Find where the given text appears and provide that cell's center as (x, y) coordinate. 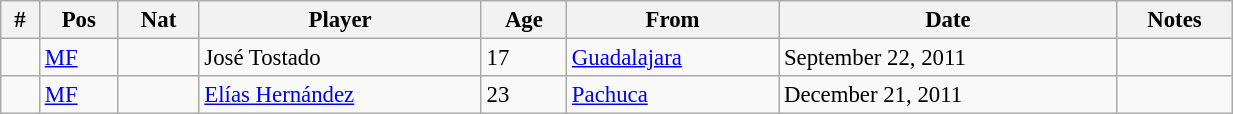
September 22, 2011 (948, 58)
From (673, 20)
17 (524, 58)
# (20, 20)
December 21, 2011 (948, 95)
Pos (78, 20)
23 (524, 95)
Age (524, 20)
Guadalajara (673, 58)
Notes (1174, 20)
Pachuca (673, 95)
Elías Hernández (340, 95)
Player (340, 20)
José Tostado (340, 58)
Date (948, 20)
Nat (158, 20)
